Capture the cell that displays the provided text and extract its (X, Y) central coordinate. 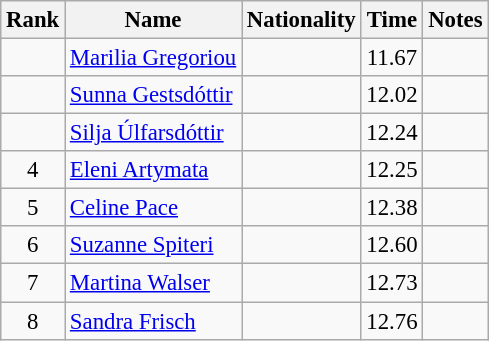
12.02 (392, 95)
Celine Pace (154, 208)
11.67 (392, 58)
12.25 (392, 170)
Nationality (302, 20)
Silja Úlfarsdóttir (154, 133)
Eleni Artymata (154, 170)
7 (33, 283)
12.60 (392, 245)
Rank (33, 20)
12.38 (392, 208)
Marilia Gregoriou (154, 58)
Martina Walser (154, 283)
Sandra Frisch (154, 321)
Time (392, 20)
5 (33, 208)
Sunna Gestsdóttir (154, 95)
Suzanne Spiteri (154, 245)
4 (33, 170)
8 (33, 321)
12.73 (392, 283)
Name (154, 20)
6 (33, 245)
Notes (456, 20)
12.24 (392, 133)
12.76 (392, 321)
